Provide the (X, Y) coordinate of the cell's center where the given text is located.  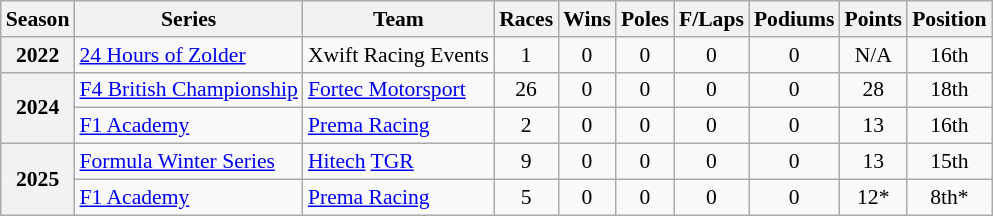
2022 (38, 55)
Formula Winter Series (188, 162)
Position (949, 19)
Team (398, 19)
Series (188, 19)
Fortec Motorsport (398, 90)
28 (873, 90)
5 (526, 197)
2024 (38, 108)
8th* (949, 197)
F4 British Championship (188, 90)
18th (949, 90)
Poles (645, 19)
Season (38, 19)
Races (526, 19)
N/A (873, 55)
2025 (38, 180)
1 (526, 55)
9 (526, 162)
26 (526, 90)
Xwift Racing Events (398, 55)
Podiums (794, 19)
24 Hours of Zolder (188, 55)
Hitech TGR (398, 162)
15th (949, 162)
Wins (587, 19)
2 (526, 126)
12* (873, 197)
Points (873, 19)
F/Laps (712, 19)
